Capture the cell that displays the provided text and extract its [x, y] central coordinate. 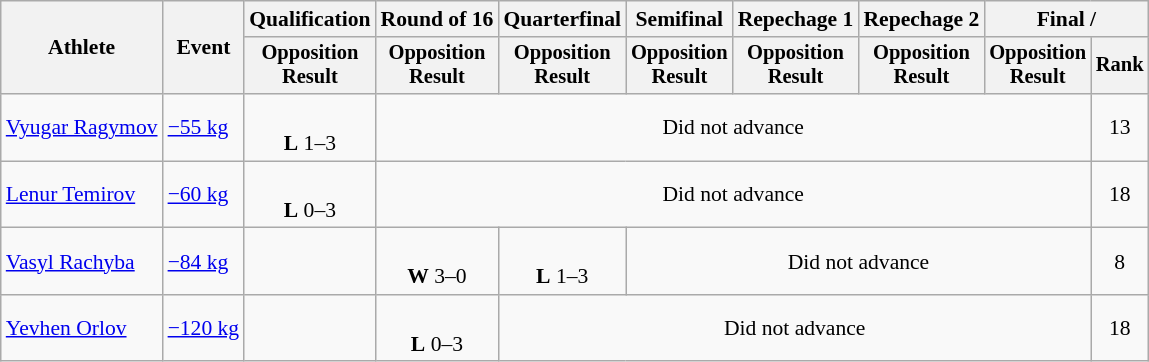
Round of 16 [438, 19]
Final / [1066, 19]
Lenur Temirov [82, 194]
Quarterfinal [562, 19]
Rank [1120, 66]
−84 kg [204, 262]
Repechage 1 [796, 19]
Repechage 2 [921, 19]
13 [1120, 128]
−120 kg [204, 328]
Vasyl Rachyba [82, 262]
W 3–0 [438, 262]
−55 kg [204, 128]
Athlete [82, 48]
8 [1120, 262]
Qualification [310, 19]
Vyugar Ragymov [82, 128]
Event [204, 48]
−60 kg [204, 194]
Yevhen Orlov [82, 328]
Semifinal [680, 19]
